Extract the (X, Y) coordinate from the center of the cell holding the provided text.  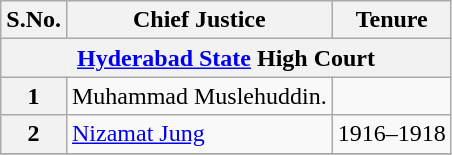
1916–1918 (392, 134)
Tenure (392, 20)
Nizamat Jung (199, 134)
Hyderabad State High Court (226, 58)
Muhammad Muslehuddin. (199, 96)
2 (34, 134)
1 (34, 96)
Chief Justice (199, 20)
S.No. (34, 20)
